Determine the (x, y) coordinate at the center of the cell enclosing the given text.  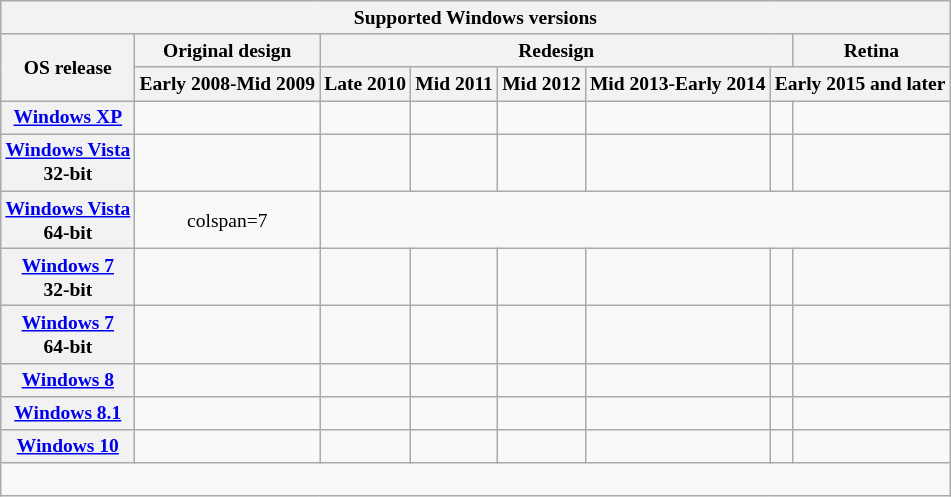
Early 2008-Mid 2009 (228, 84)
Late 2010 (366, 84)
Windows Vista32-bit (68, 162)
Windows Vista64-bit (68, 220)
Mid 2013-Early 2014 (678, 84)
Windows 732-bit (68, 276)
Supported Windows versions (476, 18)
Windows 10 (68, 446)
Windows 764-bit (68, 334)
Windows 8 (68, 380)
Windows XP (68, 118)
Redesign (556, 50)
Early 2015 and later (860, 84)
colspan=7 (228, 220)
Retina (872, 50)
Original design (228, 50)
Windows 8.1 (68, 412)
OS release (68, 68)
Mid 2012 (541, 84)
Mid 2011 (454, 84)
